Extract the [x, y] coordinate from the center of the cell holding the provided text.  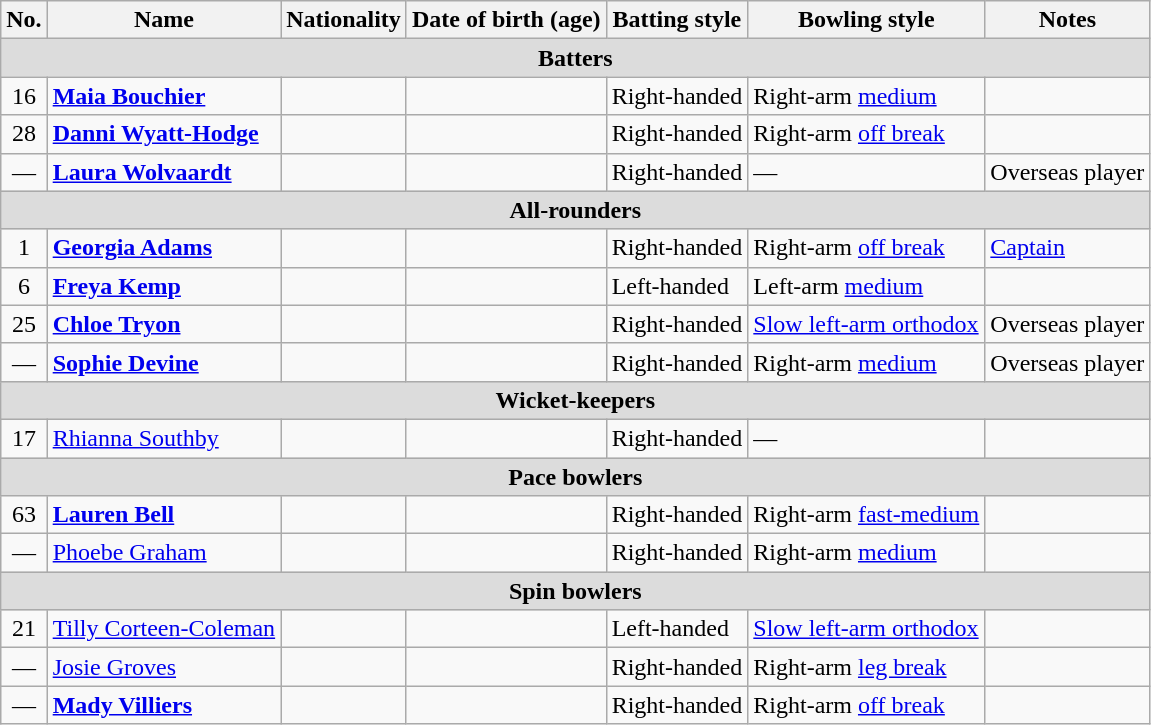
Left-arm medium [866, 286]
Bowling style [866, 20]
Tilly Corteen-Coleman [164, 629]
Danni Wyatt-Hodge [164, 134]
Lauren Bell [164, 515]
16 [24, 96]
Nationality [344, 20]
Notes [1068, 20]
1 [24, 248]
21 [24, 629]
28 [24, 134]
Batting style [677, 20]
Right-arm leg break [866, 667]
Batters [576, 58]
Name [164, 20]
Right-arm fast-medium [866, 515]
17 [24, 438]
Rhianna Southby [164, 438]
Pace bowlers [576, 477]
Phoebe Graham [164, 553]
Spin bowlers [576, 591]
63 [24, 515]
No. [24, 20]
All-rounders [576, 210]
Wicket-keepers [576, 400]
Mady Villiers [164, 705]
Freya Kemp [164, 286]
Chloe Tryon [164, 324]
Georgia Adams [164, 248]
Captain [1068, 248]
6 [24, 286]
Josie Groves [164, 667]
Laura Wolvaardt [164, 172]
25 [24, 324]
Date of birth (age) [506, 20]
Sophie Devine [164, 362]
Maia Bouchier [164, 96]
